Find where the given text appears and provide that cell's center as [x, y] coordinate. 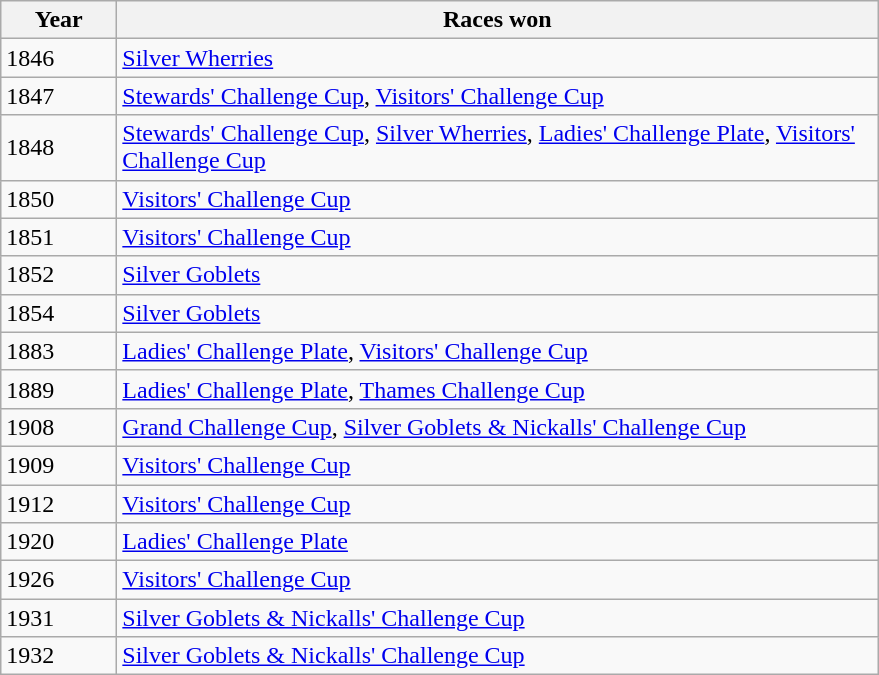
Ladies' Challenge Plate, Thames Challenge Cup [498, 389]
1912 [59, 503]
Ladies' Challenge Plate, Visitors' Challenge Cup [498, 351]
1932 [59, 656]
1931 [59, 618]
1850 [59, 199]
Grand Challenge Cup, Silver Goblets & Nickalls' Challenge Cup [498, 427]
Races won [498, 20]
Stewards' Challenge Cup, Visitors' Challenge Cup [498, 96]
1846 [59, 58]
1851 [59, 237]
1854 [59, 313]
1889 [59, 389]
1852 [59, 275]
1847 [59, 96]
Ladies' Challenge Plate [498, 542]
1848 [59, 148]
Year [59, 20]
Stewards' Challenge Cup, Silver Wherries, Ladies' Challenge Plate, Visitors' Challenge Cup [498, 148]
Silver Wherries [498, 58]
1926 [59, 580]
1908 [59, 427]
1883 [59, 351]
1909 [59, 465]
1920 [59, 542]
